Find where the given text appears and provide that cell's center as [X, Y] coordinate. 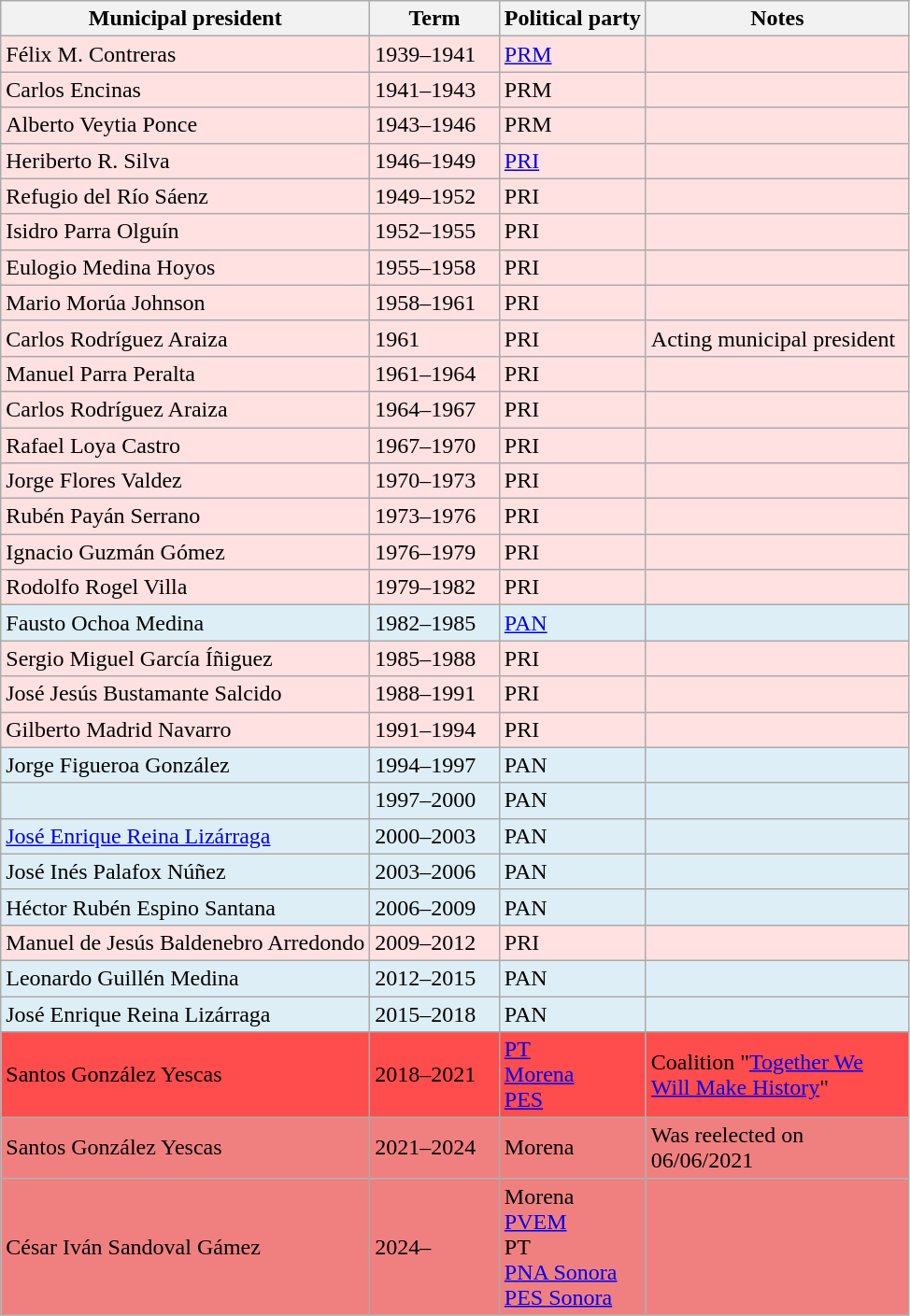
2003–2006 [435, 871]
Notes [777, 19]
Jorge Figueroa González [185, 765]
Mario Morúa Johnson [185, 303]
1976–1979 [435, 552]
1991–1994 [435, 729]
Leonardo Guillén Medina [185, 978]
2006–2009 [435, 907]
Municipal president [185, 19]
1943–1946 [435, 125]
2000–2003 [435, 836]
Coalition "Together We Will Make History" [777, 1075]
Sergio Miguel García Íñiguez [185, 658]
Rodolfo Rogel Villa [185, 587]
2015–2018 [435, 1013]
2018–2021 [435, 1075]
1961–1964 [435, 374]
Manuel de Jesús Baldenebro Arredondo [185, 942]
Félix M. Contreras [185, 54]
1961 [435, 338]
Acting municipal president [777, 338]
2021–2024 [435, 1149]
Gilberto Madrid Navarro [185, 729]
César Iván Sandoval Gámez [185, 1247]
1939–1941 [435, 54]
Isidro Parra Olguín [185, 232]
1982–1985 [435, 623]
1952–1955 [435, 232]
Morena [572, 1149]
1973–1976 [435, 516]
Political party [572, 19]
Refugio del Río Sáenz [185, 196]
Rafael Loya Castro [185, 446]
1967–1970 [435, 446]
Rubén Payán Serrano [185, 516]
Héctor Rubén Espino Santana [185, 907]
Was reelected on 06/06/2021 [777, 1149]
1949–1952 [435, 196]
2012–2015 [435, 978]
Eulogio Medina Hoyos [185, 267]
1970–1973 [435, 481]
1988–1991 [435, 694]
Morena PVEM PT PNA Sonora PES Sonora [572, 1247]
1994–1997 [435, 765]
1997–2000 [435, 800]
Jorge Flores Valdez [185, 481]
2024– [435, 1247]
1941–1943 [435, 90]
Term [435, 19]
Heriberto R. Silva [185, 161]
Carlos Encinas [185, 90]
José Inés Palafox Núñez [185, 871]
1985–1988 [435, 658]
Ignacio Guzmán Gómez [185, 552]
1958–1961 [435, 303]
1955–1958 [435, 267]
Manuel Parra Peralta [185, 374]
1979–1982 [435, 587]
José Jesús Bustamante Salcido [185, 694]
Alberto Veytia Ponce [185, 125]
Fausto Ochoa Medina [185, 623]
2009–2012 [435, 942]
1946–1949 [435, 161]
1964–1967 [435, 409]
PT Morena PES [572, 1075]
